Capture the cell that displays the provided text and extract its (x, y) central coordinate. 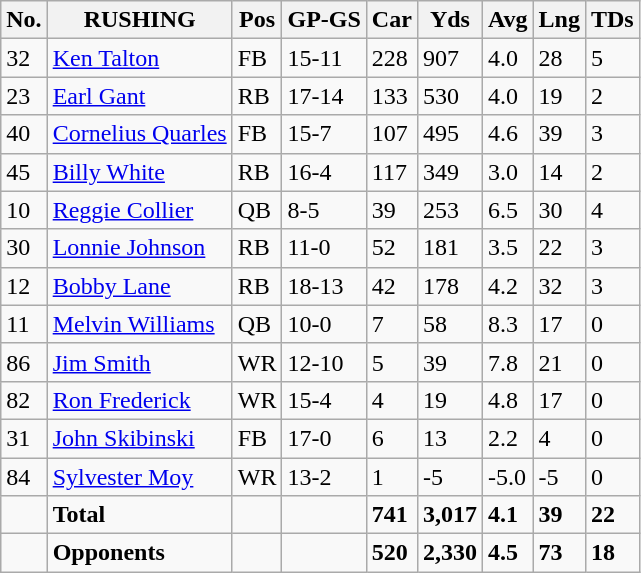
349 (450, 172)
17-0 (324, 438)
181 (450, 248)
45 (24, 172)
Billy White (140, 172)
23 (24, 96)
-5.0 (508, 477)
73 (559, 553)
8.3 (508, 324)
Melvin Williams (140, 324)
253 (450, 210)
178 (450, 286)
Jim Smith (140, 362)
Sylvester Moy (140, 477)
Ron Frederick (140, 400)
3.0 (508, 172)
No. (24, 20)
6.5 (508, 210)
4.8 (508, 400)
RUSHING (140, 20)
7.8 (508, 362)
10 (24, 210)
8-5 (324, 210)
7 (392, 324)
6 (392, 438)
11 (24, 324)
52 (392, 248)
15-11 (324, 58)
Bobby Lane (140, 286)
4.6 (508, 134)
907 (450, 58)
40 (24, 134)
42 (392, 286)
Yds (450, 20)
4.5 (508, 553)
14 (559, 172)
86 (24, 362)
520 (392, 553)
107 (392, 134)
4.1 (508, 515)
741 (392, 515)
15-7 (324, 134)
Lonnie Johnson (140, 248)
12-10 (324, 362)
3.5 (508, 248)
2.2 (508, 438)
13 (450, 438)
58 (450, 324)
495 (450, 134)
Earl Gant (140, 96)
228 (392, 58)
82 (24, 400)
133 (392, 96)
TDs (612, 20)
Car (392, 20)
Ken Talton (140, 58)
15-4 (324, 400)
21 (559, 362)
4.2 (508, 286)
Avg (508, 20)
16-4 (324, 172)
31 (24, 438)
12 (24, 286)
13-2 (324, 477)
117 (392, 172)
11-0 (324, 248)
Total (140, 515)
GP-GS (324, 20)
Opponents (140, 553)
84 (24, 477)
18 (612, 553)
2,330 (450, 553)
18-13 (324, 286)
530 (450, 96)
1 (392, 477)
John Skibinski (140, 438)
Lng (559, 20)
Cornelius Quarles (140, 134)
28 (559, 58)
17-14 (324, 96)
Reggie Collier (140, 210)
10-0 (324, 324)
3,017 (450, 515)
Pos (257, 20)
